Return (X, Y) of the center of cell containing provided text 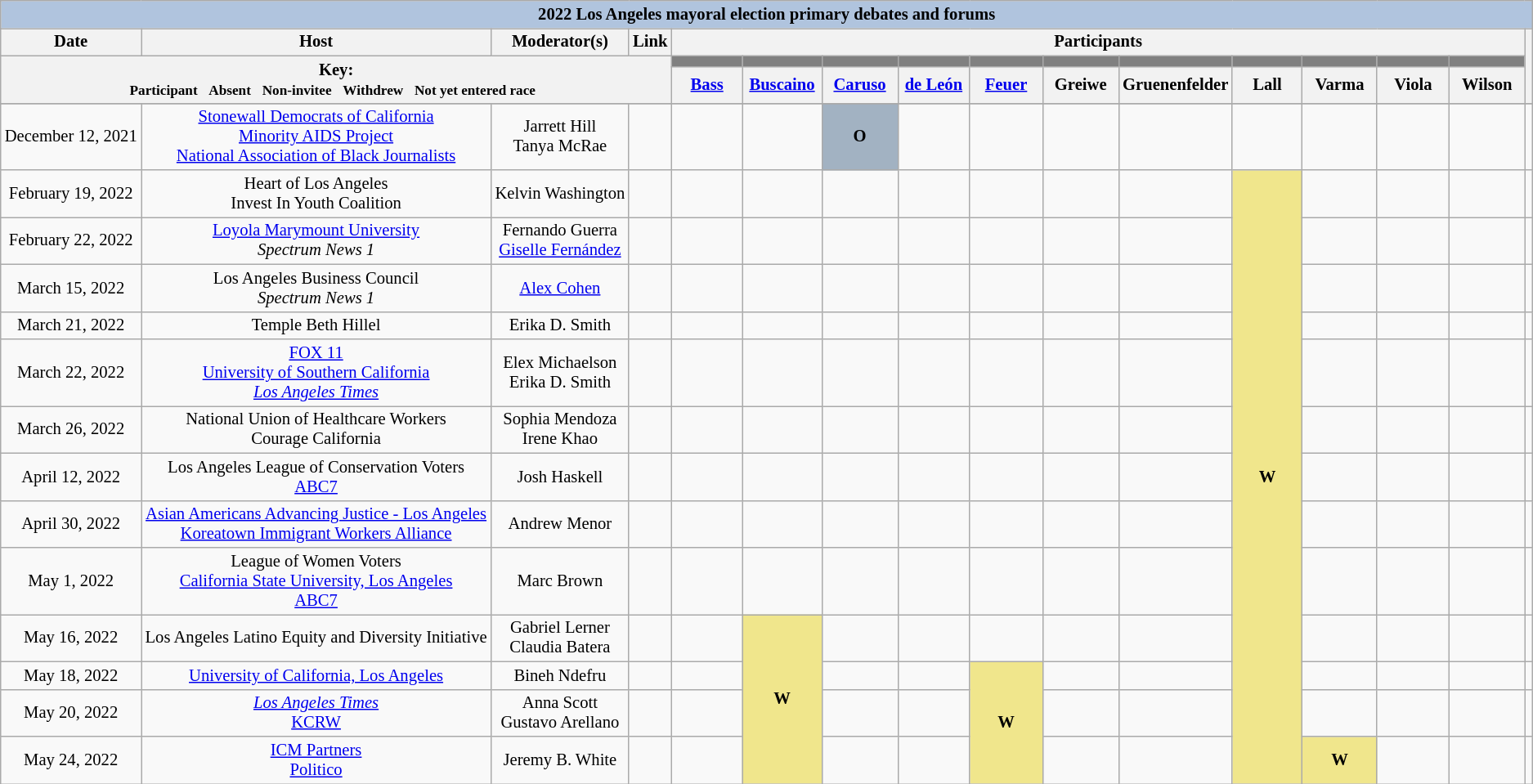
Heart of Los Angeles Invest In Youth Coalition (316, 194)
May 24, 2022 (71, 759)
League of Women Voters California State University, Los Angeles ABC7 (316, 581)
May 1, 2022 (71, 581)
Los Angeles Times KCRW (316, 713)
Alex Cohen (561, 288)
Varma (1340, 85)
O (860, 137)
May 20, 2022 (71, 713)
Feuer (1006, 85)
2022 Los Angeles mayoral election primary debates and forums (767, 14)
de León (934, 85)
ICM Partners Politico (316, 759)
March 26, 2022 (71, 429)
April 12, 2022 (71, 477)
Fernando Guerra Giselle Fernández (561, 240)
Andrew Menor (561, 524)
Viola (1413, 85)
National Union of Healthcare Workers Courage California (316, 429)
Caruso (860, 85)
February 19, 2022 (71, 194)
March 22, 2022 (71, 372)
Bass (706, 85)
December 12, 2021 (71, 137)
Sophia Mendoza Irene Khao (561, 429)
FOX 11 University of Southern California Los Angeles Times (316, 372)
Kelvin Washington (561, 194)
Temple Beth Hillel (316, 325)
February 22, 2022 (71, 240)
University of California, Los Angeles (316, 675)
Jeremy B. White (561, 759)
Jarrett Hill Tanya McRae (561, 137)
Moderator(s) (561, 42)
Key: Participant Absent Non-invitee Withdrew Not yet entered race (337, 79)
Lall (1267, 85)
May 16, 2022 (71, 638)
Los Angeles League of Conservation Voters ABC7 (316, 477)
April 30, 2022 (71, 524)
Host (316, 42)
May 18, 2022 (71, 675)
Gabriel Lerner Claudia Batera (561, 638)
March 15, 2022 (71, 288)
Link (650, 42)
Anna Scott Gustavo Arellano (561, 713)
Los Angeles Business Council Spectrum News 1 (316, 288)
Stonewall Democrats of California Minority AIDS Project National Association of Black Journalists (316, 137)
Marc Brown (561, 581)
Date (71, 42)
Buscaino (782, 85)
Los Angeles Latino Equity and Diversity Initiative (316, 638)
Wilson (1487, 85)
Gruenenfelder (1176, 85)
Bineh Ndefru (561, 675)
Josh Haskell (561, 477)
March 21, 2022 (71, 325)
Asian Americans Advancing Justice - Los Angeles Koreatown Immigrant Workers Alliance (316, 524)
Participants (1097, 42)
Loyola Marymount University Spectrum News 1 (316, 240)
Elex Michaelson Erika D. Smith (561, 372)
Erika D. Smith (561, 325)
Greiwe (1081, 85)
